Return the [x, y] coordinate for the center point of the cell that contains the specified text.  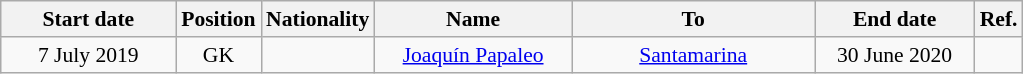
Name [473, 19]
To [694, 19]
7 July 2019 [88, 55]
GK [218, 55]
Nationality [318, 19]
30 June 2020 [895, 55]
End date [895, 19]
Santamarina [694, 55]
Joaquín Papaleo [473, 55]
Ref. [999, 19]
Start date [88, 19]
Position [218, 19]
